Pinpoint the cell where the given text exists, returning its [X, Y] midpoint coordinate. 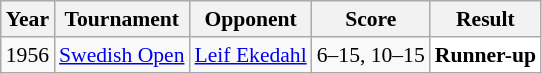
Result [486, 19]
Swedish Open [122, 55]
Tournament [122, 19]
6–15, 10–15 [371, 55]
Leif Ekedahl [250, 55]
Year [28, 19]
Opponent [250, 19]
Score [371, 19]
Runner-up [486, 55]
1956 [28, 55]
